Identify which cell holds the provided text, then report its (x, y) central coordinate. 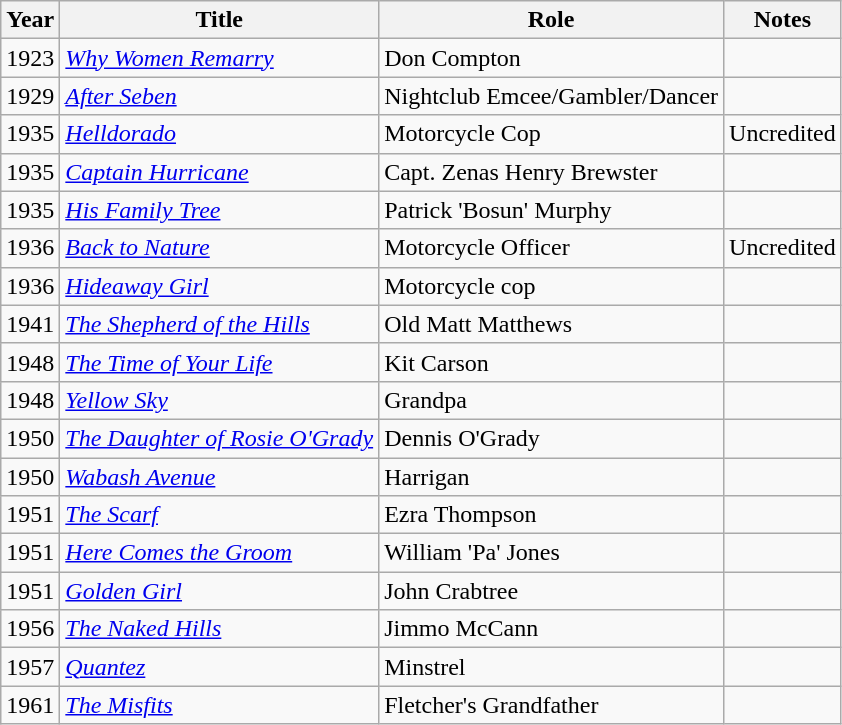
After Seben (220, 96)
Ezra Thompson (552, 515)
Grandpa (552, 400)
William 'Pa' Jones (552, 553)
Year (30, 20)
Dennis O'Grady (552, 438)
Harrigan (552, 477)
The Shepherd of the Hills (220, 324)
1956 (30, 629)
Fletcher's Grandfather (552, 705)
Captain Hurricane (220, 172)
John Crabtree (552, 591)
Kit Carson (552, 362)
Hideaway Girl (220, 286)
Golden Girl (220, 591)
Yellow Sky (220, 400)
1941 (30, 324)
Old Matt Matthews (552, 324)
1929 (30, 96)
Nightclub Emcee/Gambler/Dancer (552, 96)
Patrick 'Bosun' Murphy (552, 210)
Here Comes the Groom (220, 553)
Back to Nature (220, 248)
Title (220, 20)
Jimmo McCann (552, 629)
Quantez (220, 667)
1957 (30, 667)
Role (552, 20)
The Time of Your Life (220, 362)
Why Women Remarry (220, 58)
His Family Tree (220, 210)
The Daughter of Rosie O'Grady (220, 438)
Wabash Avenue (220, 477)
Notes (783, 20)
The Scarf (220, 515)
The Naked Hills (220, 629)
Helldorado (220, 134)
Don Compton (552, 58)
Motorcycle Officer (552, 248)
The Misfits (220, 705)
Capt. Zenas Henry Brewster (552, 172)
1961 (30, 705)
Motorcycle cop (552, 286)
Minstrel (552, 667)
1923 (30, 58)
Motorcycle Cop (552, 134)
